From the cell containing the given text, extract its center point as [x, y] coordinate. 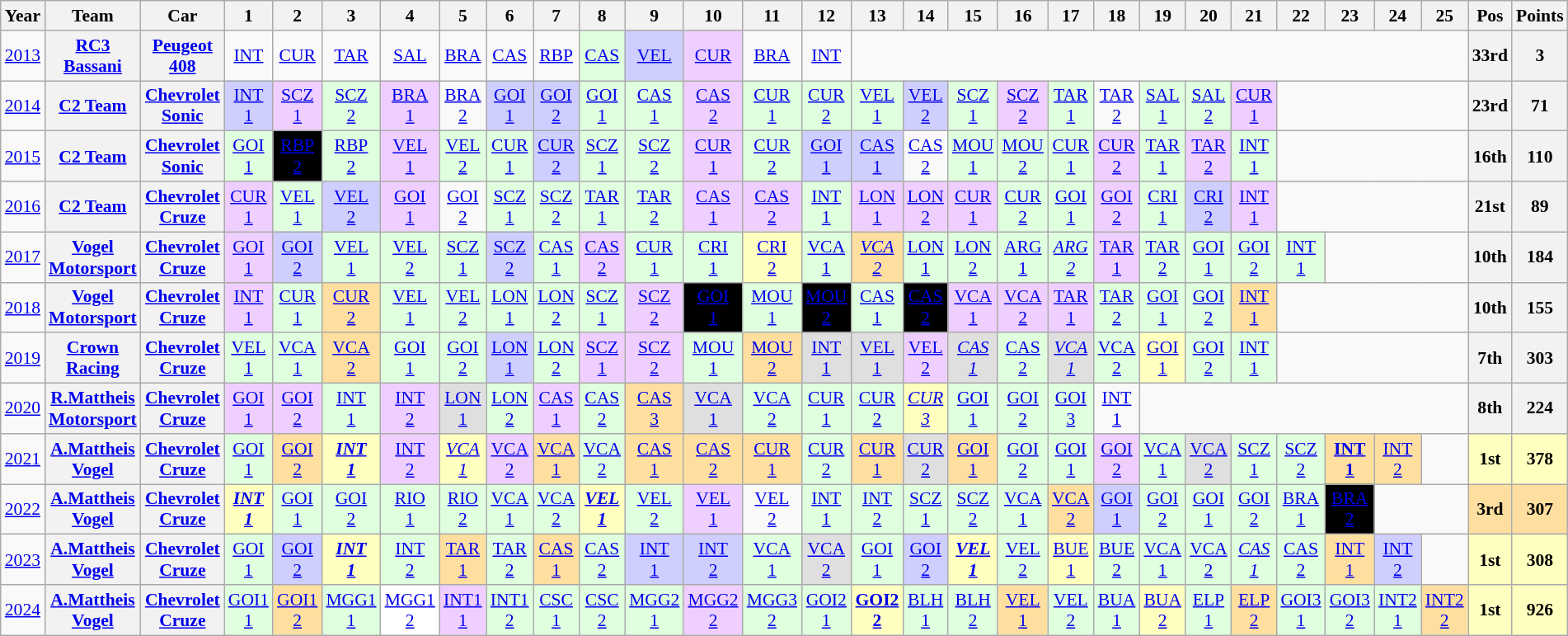
INT12 [509, 610]
SAL [411, 56]
2022 [23, 510]
GOI21 [826, 610]
ARG1 [1022, 257]
2017 [23, 257]
224 [1540, 409]
Crown Racing [92, 358]
Team [92, 16]
8 [602, 16]
378 [1540, 459]
RIO1 [411, 510]
20 [1209, 16]
MGG22 [712, 610]
926 [1540, 610]
Peugeot 408 [183, 56]
2 [297, 16]
13 [877, 16]
110 [1540, 157]
2023 [23, 559]
SAL1 [1162, 106]
TAR [351, 56]
6 [509, 16]
71 [1540, 106]
3rd [1491, 510]
8th [1491, 409]
2021 [23, 459]
SAL2 [1209, 106]
ELP2 [1255, 610]
R.Mattheis Motorsport [92, 409]
ARG2 [1071, 257]
INT21 [1398, 610]
155 [1540, 307]
9 [655, 16]
VEL [655, 56]
2019 [23, 358]
BLH2 [973, 610]
23rd [1491, 106]
GOI31 [1301, 610]
25 [1444, 16]
RC3 Bassani [92, 56]
Car [183, 16]
MGG32 [772, 610]
2014 [23, 106]
19 [1162, 16]
11 [772, 16]
303 [1540, 358]
308 [1540, 559]
21 [1255, 16]
CUR3 [925, 409]
BUE1 [1071, 559]
BUA1 [1117, 610]
89 [1540, 206]
2020 [23, 409]
2015 [23, 157]
MGG11 [351, 610]
184 [1540, 257]
24 [1398, 16]
23 [1350, 16]
2016 [23, 206]
Points [1540, 16]
18 [1117, 16]
7 [556, 16]
4 [411, 16]
RIO2 [463, 510]
22 [1301, 16]
GOI22 [877, 610]
RBP [556, 56]
10 [712, 16]
17 [1071, 16]
16th [1491, 157]
MGG12 [411, 610]
2024 [23, 610]
16 [1022, 16]
GOI11 [249, 610]
GOI12 [297, 610]
CAS3 [655, 409]
5 [463, 16]
GOI32 [1350, 610]
7th [1491, 358]
Pos [1491, 16]
MGG21 [655, 610]
CSC2 [602, 610]
CSC1 [556, 610]
21st [1491, 206]
BLH1 [925, 610]
Year [23, 16]
2018 [23, 307]
BUE2 [1117, 559]
ELP1 [1209, 610]
BUA2 [1162, 610]
INT11 [463, 610]
2013 [23, 56]
1 [249, 16]
33rd [1491, 56]
GOI3 [1071, 409]
14 [925, 16]
15 [973, 16]
307 [1540, 510]
12 [826, 16]
INT22 [1444, 610]
